Provide the (x, y) coordinate of the cell's center where the given text is located.  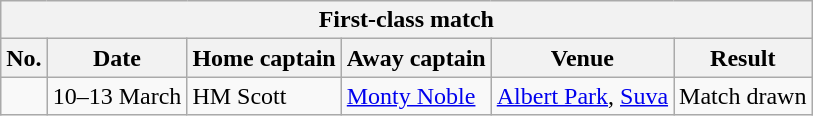
Home captain (264, 58)
Venue (582, 58)
No. (24, 58)
10–13 March (117, 96)
Match drawn (743, 96)
Albert Park, Suva (582, 96)
Away captain (416, 58)
Monty Noble (416, 96)
First-class match (406, 20)
Date (117, 58)
Result (743, 58)
HM Scott (264, 96)
